Identify which cell holds the provided text, then report its (X, Y) central coordinate. 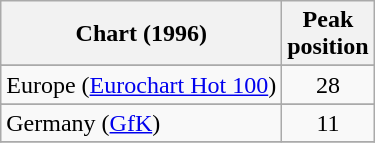
28 (328, 85)
Germany (GfK) (142, 123)
11 (328, 123)
Europe (Eurochart Hot 100) (142, 85)
Peakposition (328, 34)
Chart (1996) (142, 34)
